Detect which cell encompasses the target text, then output its [X, Y] center coordinate. 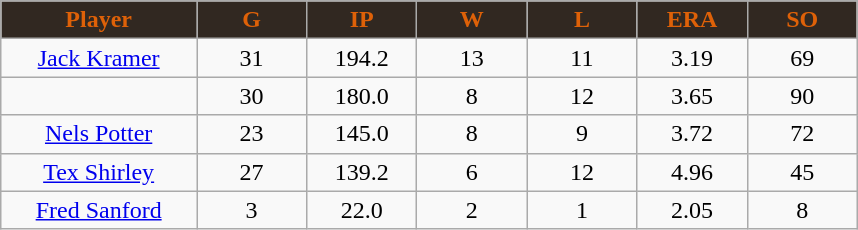
1 [582, 210]
31 [252, 58]
2.05 [692, 210]
27 [252, 172]
SO [802, 20]
22.0 [362, 210]
Fred Sanford [99, 210]
6 [472, 172]
Tex Shirley [99, 172]
4.96 [692, 172]
3.65 [692, 96]
23 [252, 134]
11 [582, 58]
Jack Kramer [99, 58]
G [252, 20]
13 [472, 58]
45 [802, 172]
Player [99, 20]
Nels Potter [99, 134]
L [582, 20]
145.0 [362, 134]
9 [582, 134]
194.2 [362, 58]
W [472, 20]
3.72 [692, 134]
2 [472, 210]
69 [802, 58]
3.19 [692, 58]
139.2 [362, 172]
3 [252, 210]
IP [362, 20]
180.0 [362, 96]
ERA [692, 20]
30 [252, 96]
72 [802, 134]
90 [802, 96]
